Capture the cell that displays the provided text and extract its (x, y) central coordinate. 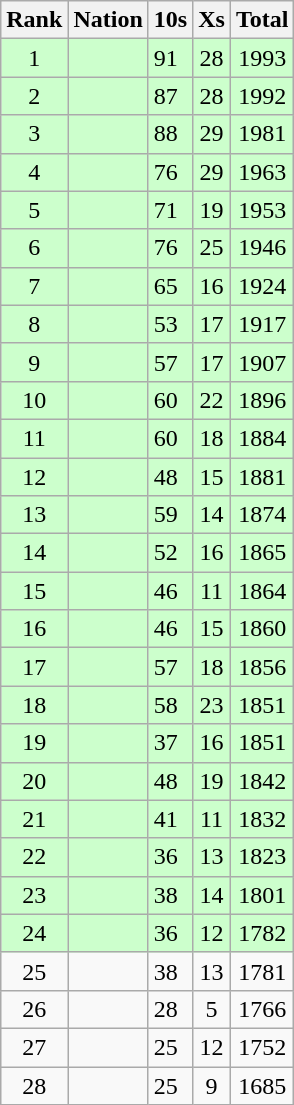
27 (34, 1047)
1924 (262, 286)
1884 (262, 438)
59 (170, 515)
1864 (262, 591)
1782 (262, 933)
1992 (262, 96)
10s (170, 20)
1860 (262, 629)
7 (34, 286)
71 (170, 210)
58 (170, 705)
1917 (262, 324)
24 (34, 933)
1963 (262, 172)
3 (34, 134)
1856 (262, 667)
1907 (262, 362)
1865 (262, 553)
88 (170, 134)
1881 (262, 477)
52 (170, 553)
6 (34, 248)
1953 (262, 210)
53 (170, 324)
1781 (262, 971)
65 (170, 286)
1801 (262, 895)
1896 (262, 400)
1874 (262, 515)
4 (34, 172)
Xs (212, 20)
1993 (262, 58)
2 (34, 96)
1 (34, 58)
Nation (108, 20)
41 (170, 819)
8 (34, 324)
Rank (34, 20)
1832 (262, 819)
10 (34, 400)
1823 (262, 857)
20 (34, 781)
91 (170, 58)
1685 (262, 1085)
26 (34, 1009)
1842 (262, 781)
37 (170, 743)
87 (170, 96)
1981 (262, 134)
Total (262, 20)
1752 (262, 1047)
21 (34, 819)
1946 (262, 248)
1766 (262, 1009)
